Scan for the cell matching the given text and deliver its [x, y] coordinate at center. 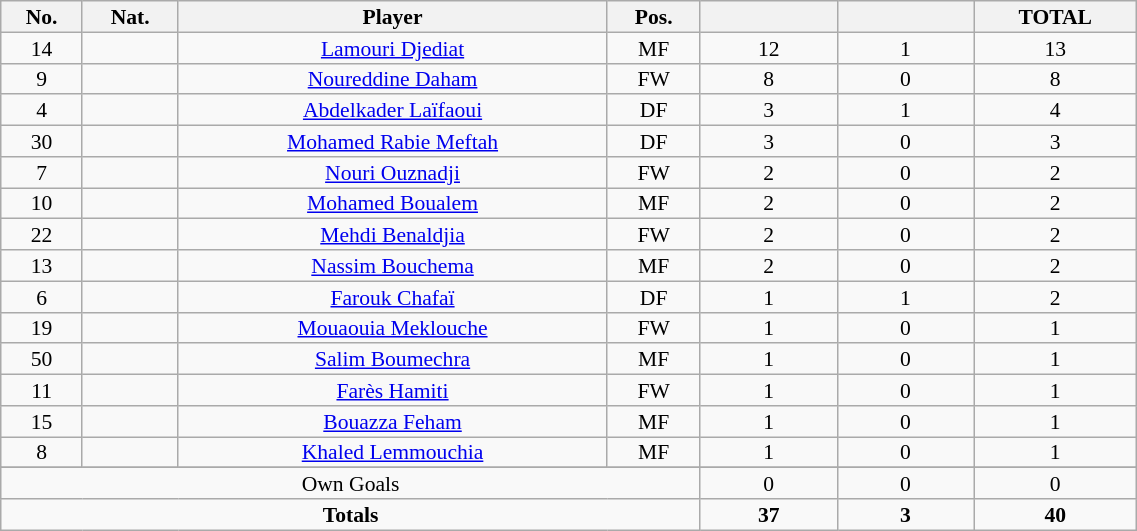
Nassim Bouchema [392, 266]
Abdelkader Laïfaoui [392, 110]
Bouazza Feham [392, 422]
Own Goals [351, 484]
Farès Hamiti [392, 390]
9 [42, 78]
6 [42, 296]
37 [768, 514]
7 [42, 172]
Mohamed Rabie Meftah [392, 142]
Salim Boumechra [392, 360]
50 [42, 360]
TOTAL [1056, 16]
Lamouri Djediat [392, 48]
15 [42, 422]
Farouk Chafaï [392, 296]
Noureddine Daham [392, 78]
Mohamed Boualem [392, 204]
Nat. [130, 16]
40 [1056, 514]
Player [392, 16]
22 [42, 234]
No. [42, 16]
Nouri Ouznadji [392, 172]
Mouaouia Meklouche [392, 328]
Mehdi Benaldjia [392, 234]
10 [42, 204]
11 [42, 390]
14 [42, 48]
12 [768, 48]
Pos. [654, 16]
Khaled Lemmouchia [392, 452]
30 [42, 142]
Totals [351, 514]
19 [42, 328]
